Pinpoint the cell where the given text exists, returning its (X, Y) midpoint coordinate. 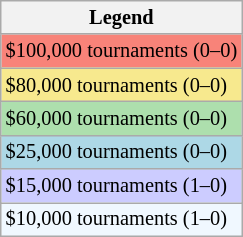
$60,000 tournaments (0–0) (122, 118)
$100,000 tournaments (0–0) (122, 51)
$80,000 tournaments (0–0) (122, 85)
$10,000 tournaments (1–0) (122, 219)
$15,000 tournaments (1–0) (122, 186)
$25,000 tournaments (0–0) (122, 152)
Legend (122, 17)
